Search for the cell housing the specified text and yield its (X, Y) center coordinate. 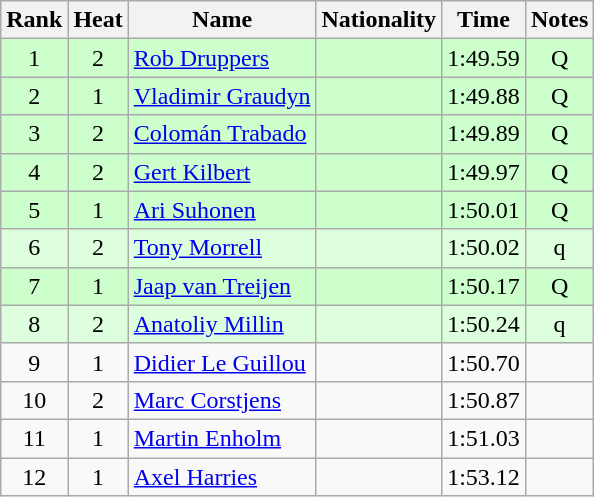
8 (34, 324)
Jaap van Treijen (222, 286)
1:50.24 (484, 324)
1:50.01 (484, 210)
Anatoliy Millin (222, 324)
10 (34, 400)
Rank (34, 20)
Colomán Trabado (222, 134)
1:51.03 (484, 438)
Notes (559, 20)
1:50.87 (484, 400)
Vladimir Graudyn (222, 96)
1:50.17 (484, 286)
Nationality (379, 20)
7 (34, 286)
1:50.70 (484, 362)
3 (34, 134)
Tony Morrell (222, 248)
4 (34, 172)
6 (34, 248)
Rob Druppers (222, 58)
1:49.59 (484, 58)
Axel Harries (222, 477)
1:49.88 (484, 96)
Martin Enholm (222, 438)
Gert Kilbert (222, 172)
Name (222, 20)
1:50.02 (484, 248)
Didier Le Guillou (222, 362)
1:49.97 (484, 172)
9 (34, 362)
Marc Corstjens (222, 400)
11 (34, 438)
5 (34, 210)
1:53.12 (484, 477)
Heat (98, 20)
Time (484, 20)
Ari Suhonen (222, 210)
12 (34, 477)
1:49.89 (484, 134)
